From the cell containing the given text, extract its center point as (x, y) coordinate. 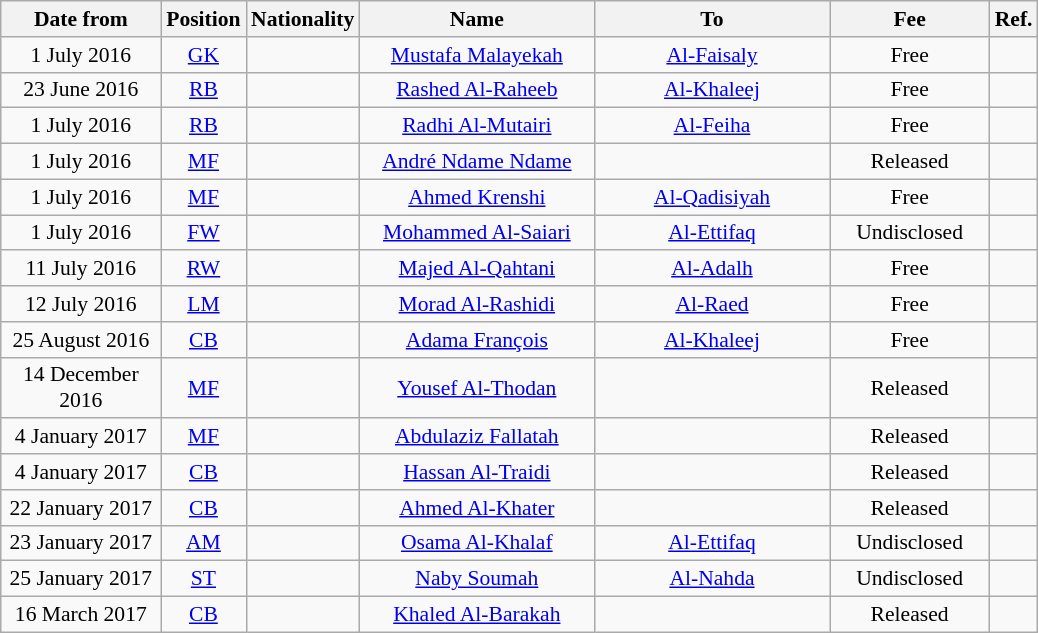
LM (204, 304)
Al-Faisaly (712, 55)
23 January 2017 (81, 543)
Al-Feiha (712, 126)
RW (204, 269)
GK (204, 55)
To (712, 19)
Date from (81, 19)
Hassan Al-Traidi (476, 472)
Al-Qadisiyah (712, 197)
16 March 2017 (81, 615)
Al-Nahda (712, 579)
Naby Soumah (476, 579)
Yousef Al-Thodan (476, 388)
Majed Al-Qahtani (476, 269)
Nationality (302, 19)
Name (476, 19)
Al-Adalh (712, 269)
12 July 2016 (81, 304)
Ahmed Krenshi (476, 197)
Fee (910, 19)
Position (204, 19)
Khaled Al-Barakah (476, 615)
Abdulaziz Fallatah (476, 437)
Mustafa Malayekah (476, 55)
Osama Al-Khalaf (476, 543)
AM (204, 543)
Ahmed Al-Khater (476, 508)
Radhi Al-Mutairi (476, 126)
Rashed Al-Raheeb (476, 90)
14 December 2016 (81, 388)
Ref. (1014, 19)
ST (204, 579)
22 January 2017 (81, 508)
André Ndame Ndame (476, 162)
Adama François (476, 340)
11 July 2016 (81, 269)
Al-Raed (712, 304)
25 August 2016 (81, 340)
25 January 2017 (81, 579)
23 June 2016 (81, 90)
Mohammed Al-Saiari (476, 233)
Morad Al-Rashidi (476, 304)
FW (204, 233)
